From the cell containing the given text, extract its center point as [X, Y] coordinate. 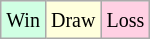
Loss [126, 20]
Draw [72, 20]
Win [24, 20]
